Identify which cell holds the provided text, then report its [X, Y] central coordinate. 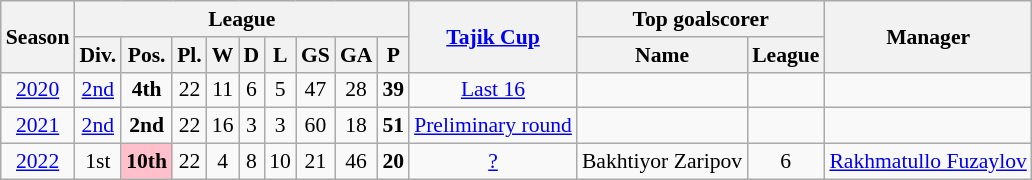
39 [393, 90]
P [393, 55]
Top goalscorer [701, 19]
Season [38, 36]
11 [223, 90]
60 [316, 126]
4th [146, 90]
46 [356, 162]
4 [223, 162]
8 [251, 162]
47 [316, 90]
18 [356, 126]
W [223, 55]
L [280, 55]
2022 [38, 162]
51 [393, 126]
Name [662, 55]
1st [98, 162]
Preliminary round [493, 126]
2020 [38, 90]
GA [356, 55]
2021 [38, 126]
Pl. [190, 55]
16 [223, 126]
Pos. [146, 55]
Bakhtiyor Zaripov [662, 162]
28 [356, 90]
5 [280, 90]
10 [280, 162]
D [251, 55]
21 [316, 162]
10th [146, 162]
GS [316, 55]
Div. [98, 55]
Tajik Cup [493, 36]
20 [393, 162]
Rakhmatullo Fuzaylov [928, 162]
Last 16 [493, 90]
? [493, 162]
Manager [928, 36]
